Scan for the cell matching the given text and deliver its (X, Y) coordinate at center. 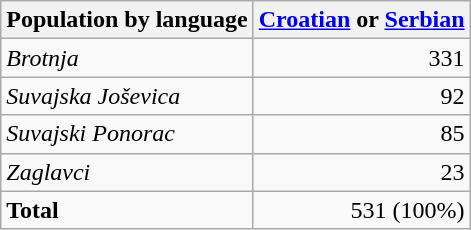
23 (362, 172)
Suvajska Joševica (127, 96)
Total (127, 210)
85 (362, 134)
Zaglavci (127, 172)
92 (362, 96)
331 (362, 58)
Population by language (127, 20)
531 (100%) (362, 210)
Brotnja (127, 58)
Croatian or Serbian (362, 20)
Suvajski Ponorac (127, 134)
